Output the [X, Y] coordinate of the center of the cell containing the given text.  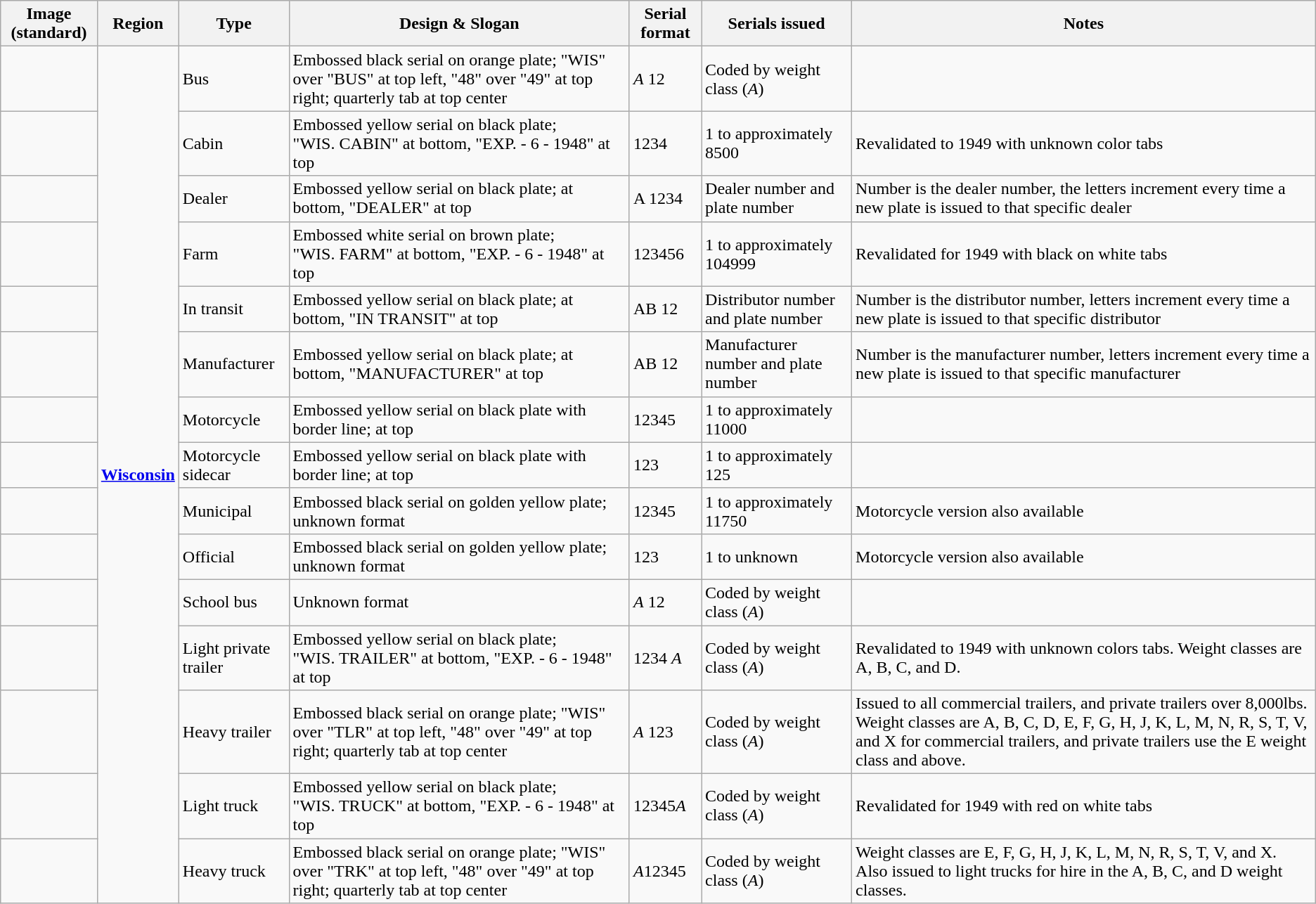
Image (standard) [49, 24]
Revalidated for 1949 with red on white tabs [1084, 806]
A 1234 [665, 198]
Serial format [665, 24]
Region [138, 24]
Revalidated to 1949 with unknown color tabs [1084, 143]
Heavy trailer [233, 732]
1234 [665, 143]
Manufacturer number and plate number [777, 364]
Design & Slogan [459, 24]
Unknown format [459, 602]
Revalidated for 1949 with black on white tabs [1084, 254]
Farm [233, 254]
123456 [665, 254]
Dealer [233, 198]
Cabin [233, 143]
1 to approximately 11750 [777, 510]
Wisconsin [138, 475]
Embossed yellow serial on black plate; "WIS. TRUCK" at bottom, "EXP. - 6 - 1948" at top [459, 806]
1 to approximately 8500 [777, 143]
Embossed white serial on brown plate; "WIS. FARM" at bottom, "EXP. - 6 - 1948" at top [459, 254]
Embossed black serial on orange plate; "WIS" over "BUS" at top left, "48" over "49" at top right; quarterly tab at top center [459, 79]
Serials issued [777, 24]
A 123 [665, 732]
Distributor number and plate number [777, 309]
In transit [233, 309]
Motorcycle sidecar [233, 465]
Embossed black serial on orange plate; "WIS" over "TLR" at top left, "48" over "49" at top right; quarterly tab at top center [459, 732]
Light truck [233, 806]
Dealer number and plate number [777, 198]
Motorcycle [233, 419]
Embossed yellow serial on black plate; at bottom, "IN TRANSIT" at top [459, 309]
Light private trailer [233, 658]
Municipal [233, 510]
1234 A [665, 658]
1 to unknown [777, 557]
12345A [665, 806]
Embossed yellow serial on black plate; at bottom, "MANUFACTURER" at top [459, 364]
Number is the manufacturer number, letters increment every time a new plate is issued to that specific manufacturer [1084, 364]
1 to approximately 104999 [777, 254]
Manufacturer [233, 364]
1 to approximately 125 [777, 465]
Notes [1084, 24]
Heavy truck [233, 871]
Bus [233, 79]
Embossed yellow serial on black plate; "WIS. TRAILER" at bottom, "EXP. - 6 - 1948" at top [459, 658]
Official [233, 557]
Weight classes are E, F, G, H, J, K, L, M, N, R, S, T, V, and X. Also issued to light trucks for hire in the A, B, C, and D weight classes. [1084, 871]
Revalidated to 1949 with unknown colors tabs. Weight classes are A, B, C, and D. [1084, 658]
School bus [233, 602]
A12345 [665, 871]
Number is the distributor number, letters increment every time a new plate is issued to that specific distributor [1084, 309]
1 to approximately 11000 [777, 419]
Embossed yellow serial on black plate; "WIS. CABIN" at bottom, "EXP. - 6 - 1948" at top [459, 143]
Embossed black serial on orange plate; "WIS" over "TRK" at top left, "48" over "49" at top right; quarterly tab at top center [459, 871]
Embossed yellow serial on black plate; at bottom, "DEALER" at top [459, 198]
Number is the dealer number, the letters increment every time a new plate is issued to that specific dealer [1084, 198]
Type [233, 24]
